Return [x, y] of the center of cell containing provided text 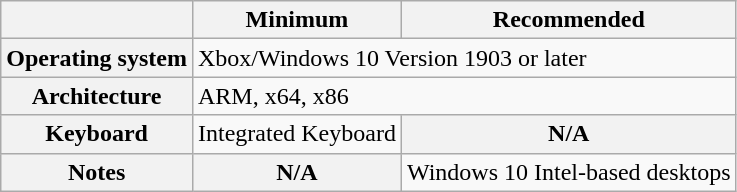
Notes [97, 172]
Architecture [97, 96]
Recommended [568, 20]
Integrated Keyboard [296, 134]
Windows 10 Intel-based desktops [568, 172]
ARM, x64, x86 [464, 96]
Xbox/Windows 10 Version 1903 or later [464, 58]
Minimum [296, 20]
Keyboard [97, 134]
Operating system [97, 58]
